Provide the (X, Y) coordinate of the cell's center where the given text is located.  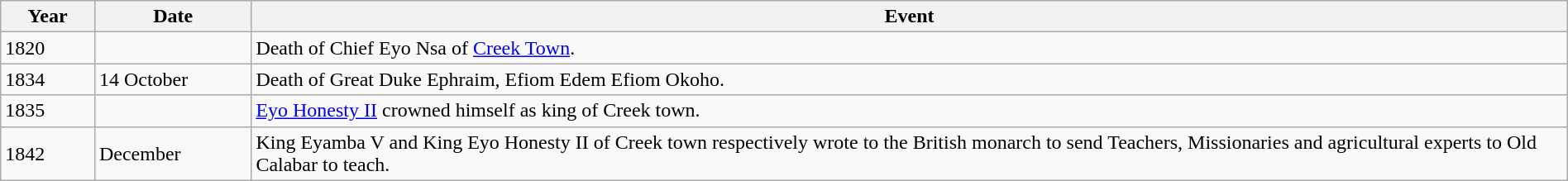
Year (48, 17)
Date (172, 17)
1834 (48, 79)
December (172, 154)
1842 (48, 154)
Death of Chief Eyo Nsa of Creek Town. (910, 48)
14 October (172, 79)
1820 (48, 48)
Event (910, 17)
Eyo Honesty II crowned himself as king of Creek town. (910, 111)
1835 (48, 111)
Death of Great Duke Ephraim, Efiom Edem Efiom Okoho. (910, 79)
